Locate the cell with the specified text and output its (x, y) center coordinate. 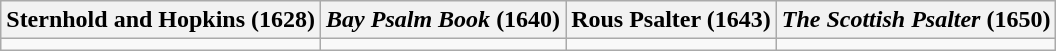
Rous Psalter (1643) (672, 20)
The Scottish Psalter (1650) (916, 20)
Sternhold and Hopkins (1628) (161, 20)
Bay Psalm Book (1640) (444, 20)
